Find where the given text appears and provide that cell's center as [x, y] coordinate. 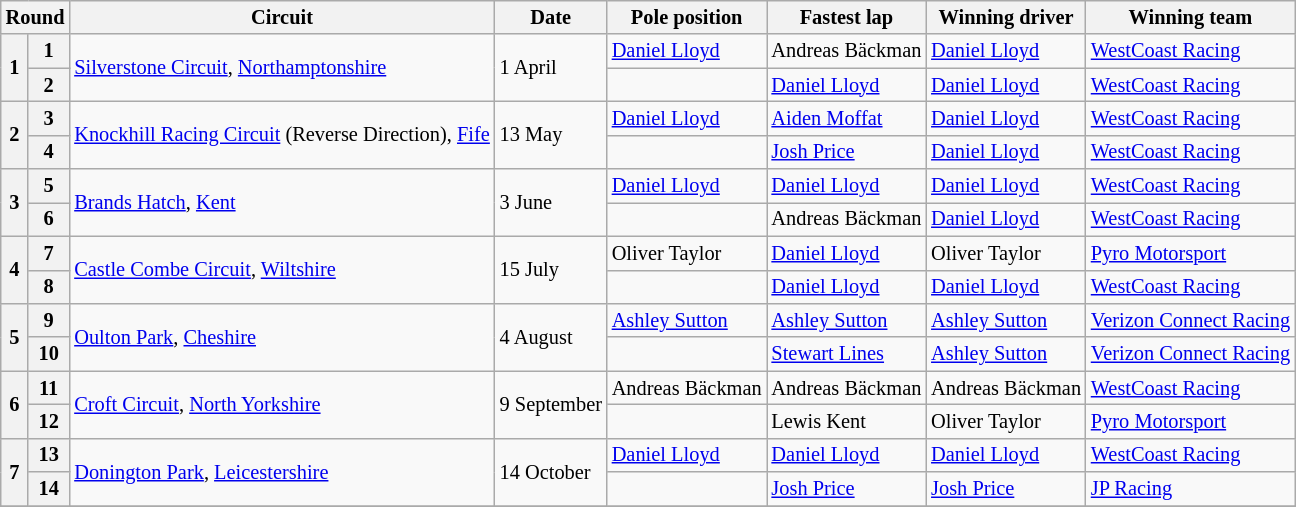
9 [48, 320]
3 June [551, 202]
Silverstone Circuit, Northamptonshire [282, 68]
Castle Combe Circuit, Wiltshire [282, 270]
Stewart Lines [847, 354]
4 August [551, 336]
Aiden Moffat [847, 118]
14 October [551, 472]
12 [48, 421]
Donington Park, Leicestershire [282, 472]
Fastest lap [847, 17]
13 [48, 455]
9 September [551, 404]
15 July [551, 270]
13 May [551, 134]
Lewis Kent [847, 421]
Pole position [687, 17]
Winning driver [1006, 17]
Circuit [282, 17]
Winning team [1190, 17]
Brands Hatch, Kent [282, 202]
1 April [551, 68]
11 [48, 388]
Knockhill Racing Circuit (Reverse Direction), Fife [282, 134]
Croft Circuit, North Yorkshire [282, 404]
10 [48, 354]
Date [551, 17]
8 [48, 287]
14 [48, 489]
Round [36, 17]
Oulton Park, Cheshire [282, 336]
JP Racing [1190, 489]
